Return the [x, y] coordinate for the center point of the cell that contains the specified text.  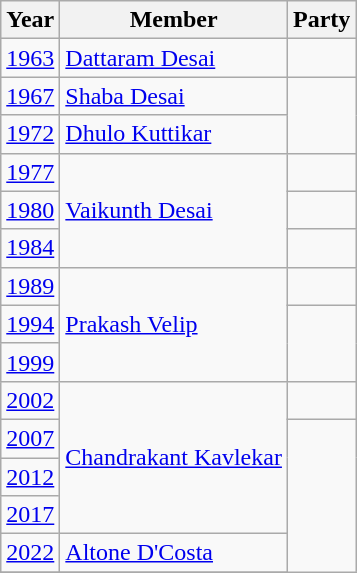
1963 [30, 58]
Vaikunth Desai [174, 210]
Shaba Desai [174, 96]
Party [321, 20]
2002 [30, 400]
2017 [30, 515]
Dattaram Desai [174, 58]
Prakash Velip [174, 324]
1984 [30, 248]
2012 [30, 477]
Member [174, 20]
1972 [30, 134]
1989 [30, 286]
1999 [30, 362]
1980 [30, 210]
Year [30, 20]
Chandrakant Kavlekar [174, 457]
1977 [30, 172]
1994 [30, 324]
1967 [30, 96]
Dhulo Kuttikar [174, 134]
2022 [30, 553]
2007 [30, 438]
Altone D'Costa [174, 553]
